Return the (X, Y) coordinate for the center point of the cell that contains the specified text.  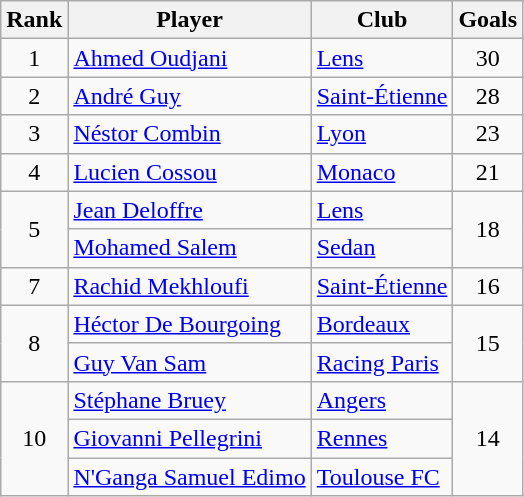
Giovanni Pellegrini (190, 438)
Lucien Cossou (190, 172)
N'Ganga Samuel Edimo (190, 477)
28 (488, 96)
Bordeaux (382, 324)
Guy Van Sam (190, 362)
3 (34, 134)
Rank (34, 20)
Néstor Combin (190, 134)
Lyon (382, 134)
Club (382, 20)
14 (488, 438)
Jean Deloffre (190, 210)
23 (488, 134)
30 (488, 58)
7 (34, 286)
18 (488, 229)
15 (488, 343)
4 (34, 172)
Player (190, 20)
Ahmed Oudjani (190, 58)
10 (34, 438)
8 (34, 343)
Mohamed Salem (190, 248)
Rennes (382, 438)
Sedan (382, 248)
Héctor De Bourgoing (190, 324)
21 (488, 172)
5 (34, 229)
Monaco (382, 172)
Stéphane Bruey (190, 400)
2 (34, 96)
Rachid Mekhloufi (190, 286)
Angers (382, 400)
Goals (488, 20)
16 (488, 286)
Toulouse FC (382, 477)
André Guy (190, 96)
Racing Paris (382, 362)
1 (34, 58)
